Extract the [X, Y] coordinate from the center of the cell holding the provided text.  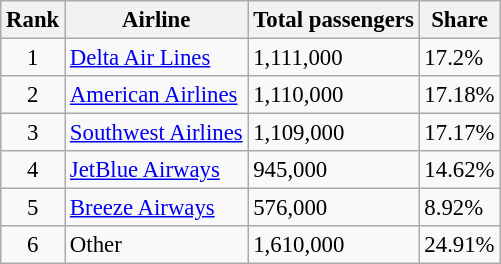
17.2% [460, 58]
8.92% [460, 208]
6 [33, 245]
Share [460, 20]
American Airlines [156, 95]
2 [33, 95]
14.62% [460, 170]
1 [33, 58]
1,111,000 [334, 58]
Total passengers [334, 20]
Breeze Airways [156, 208]
945,000 [334, 170]
17.17% [460, 133]
Other [156, 245]
5 [33, 208]
1,610,000 [334, 245]
576,000 [334, 208]
1,110,000 [334, 95]
3 [33, 133]
24.91% [460, 245]
Southwest Airlines [156, 133]
1,109,000 [334, 133]
JetBlue Airways [156, 170]
17.18% [460, 95]
Rank [33, 20]
Delta Air Lines [156, 58]
4 [33, 170]
Airline [156, 20]
